Determine the [X, Y] coordinate at the center of the cell enclosing the given text.  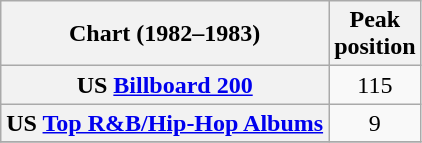
9 [375, 123]
Peakposition [375, 34]
US Billboard 200 [165, 85]
115 [375, 85]
US Top R&B/Hip-Hop Albums [165, 123]
Chart (1982–1983) [165, 34]
